Determine the (X, Y) coordinate at the center of the cell enclosing the given text.  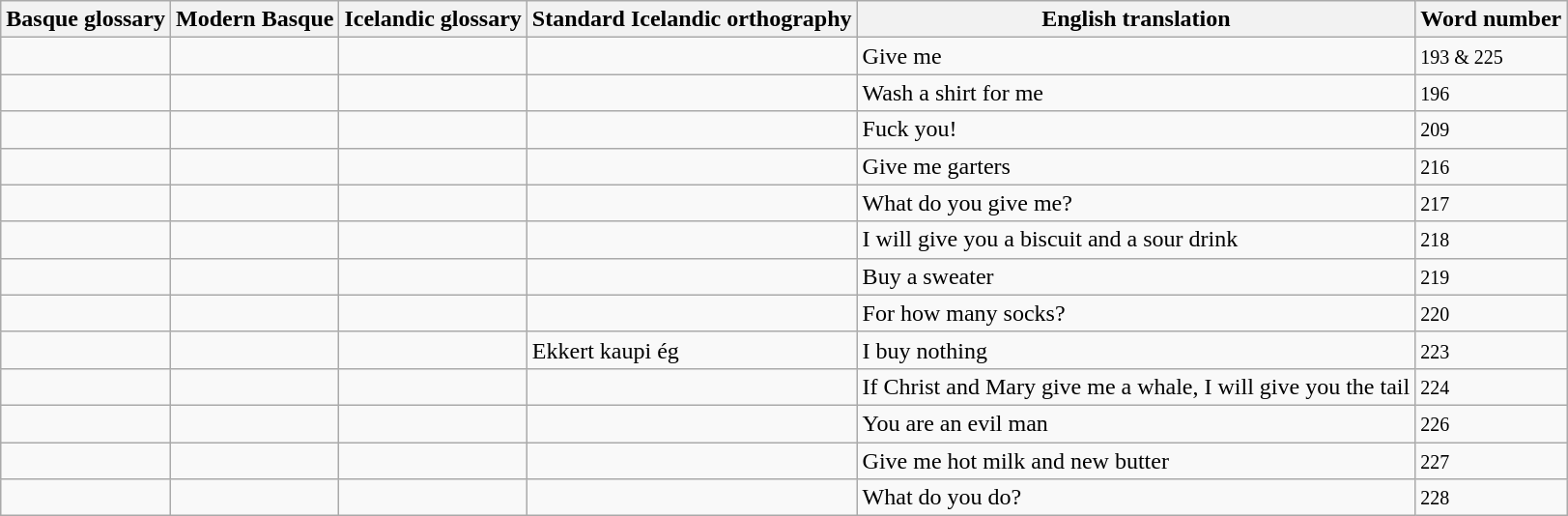
I buy nothing (1136, 350)
Word number (1492, 19)
Give me garters (1136, 166)
223 (1492, 350)
228 (1492, 498)
You are an evil man (1136, 423)
224 (1492, 387)
209 (1492, 129)
For how many socks? (1136, 313)
Fuck you! (1136, 129)
226 (1492, 423)
220 (1492, 313)
I will give you a biscuit and a sour drink (1136, 240)
Ekkert kaupi ég (692, 350)
Icelandic glossary (433, 19)
219 (1492, 276)
193 & 225 (1492, 56)
Basque glossary (86, 19)
If Christ and Mary give me a whale, I will give you the tail (1136, 387)
Give me hot milk and new butter (1136, 461)
Standard Icelandic orthography (692, 19)
Wash a shirt for me (1136, 93)
What do you do? (1136, 498)
English translation (1136, 19)
Buy a sweater (1136, 276)
Modern Basque (255, 19)
Give me (1136, 56)
218 (1492, 240)
227 (1492, 461)
216 (1492, 166)
What do you give me? (1136, 203)
196 (1492, 93)
217 (1492, 203)
